Detect which cell encompasses the target text, then output its (x, y) center coordinate. 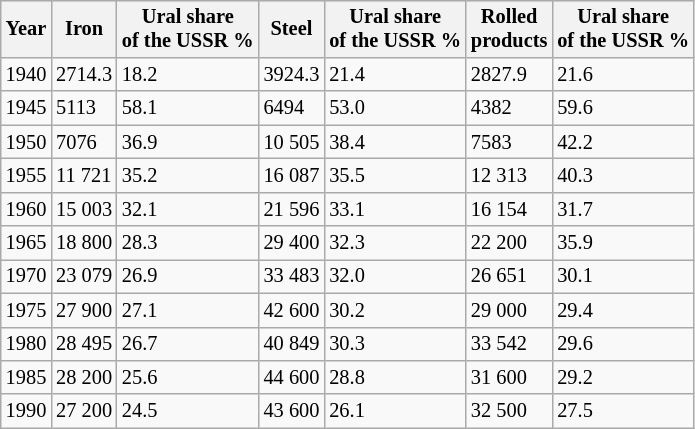
59.6 (623, 108)
26.9 (188, 277)
32.3 (395, 243)
12 313 (509, 176)
28 495 (84, 344)
18.2 (188, 75)
40.3 (623, 176)
27 200 (84, 411)
22 200 (509, 243)
1950 (26, 142)
1985 (26, 378)
5113 (84, 108)
44 600 (292, 378)
7076 (84, 142)
1960 (26, 209)
1945 (26, 108)
16 087 (292, 176)
32.1 (188, 209)
30.3 (395, 344)
2827.9 (509, 75)
58.1 (188, 108)
28.8 (395, 378)
40 849 (292, 344)
53.0 (395, 108)
26.7 (188, 344)
36.9 (188, 142)
1970 (26, 277)
16 154 (509, 209)
28 200 (84, 378)
29 400 (292, 243)
21 596 (292, 209)
23 079 (84, 277)
35.2 (188, 176)
7583 (509, 142)
1955 (26, 176)
1990 (26, 411)
11 721 (84, 176)
1980 (26, 344)
Year (26, 29)
31.7 (623, 209)
42.2 (623, 142)
27 900 (84, 310)
33 542 (509, 344)
10 505 (292, 142)
38.4 (395, 142)
27.5 (623, 411)
31 600 (509, 378)
29.4 (623, 310)
Steel (292, 29)
Rolledproducts (509, 29)
30.1 (623, 277)
Iron (84, 29)
33.1 (395, 209)
35.5 (395, 176)
21.6 (623, 75)
1965 (26, 243)
29.6 (623, 344)
32.0 (395, 277)
29 000 (509, 310)
42 600 (292, 310)
15 003 (84, 209)
30.2 (395, 310)
43 600 (292, 411)
35.9 (623, 243)
2714.3 (84, 75)
3924.3 (292, 75)
1940 (26, 75)
28.3 (188, 243)
32 500 (509, 411)
6494 (292, 108)
33 483 (292, 277)
18 800 (84, 243)
27.1 (188, 310)
26.1 (395, 411)
25.6 (188, 378)
24.5 (188, 411)
26 651 (509, 277)
29.2 (623, 378)
21.4 (395, 75)
1975 (26, 310)
4382 (509, 108)
